Find where the given text appears and provide that cell's center as [x, y] coordinate. 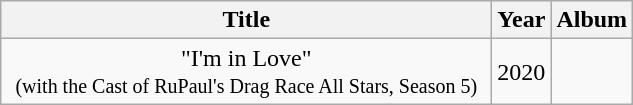
"I'm in Love"(with the Cast of RuPaul's Drag Race All Stars, Season 5) [246, 72]
Album [592, 20]
2020 [522, 72]
Title [246, 20]
Year [522, 20]
